Scan for the cell matching the given text and deliver its [X, Y] coordinate at center. 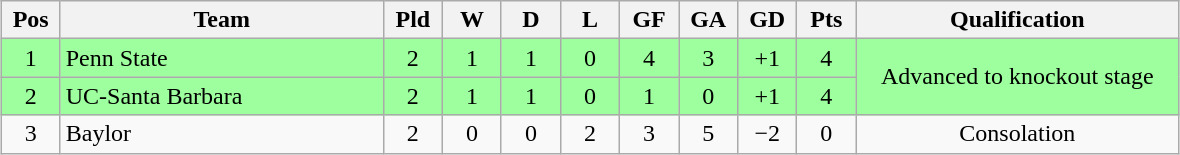
−2 [768, 134]
Pld [412, 20]
Consolation [1018, 134]
5 [708, 134]
Advanced to knockout stage [1018, 77]
W [472, 20]
Qualification [1018, 20]
Team [222, 20]
GF [650, 20]
Pos [30, 20]
GA [708, 20]
UC-Santa Barbara [222, 96]
GD [768, 20]
Pts [826, 20]
Penn State [222, 58]
Baylor [222, 134]
D [530, 20]
L [590, 20]
